Search for the cell housing the specified text and yield its [X, Y] center coordinate. 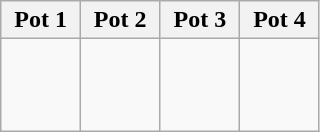
Pot 3 [200, 20]
Pot 4 [280, 20]
Pot 2 [120, 20]
Pot 1 [41, 20]
